From the cell containing the given text, extract its center point as (X, Y) coordinate. 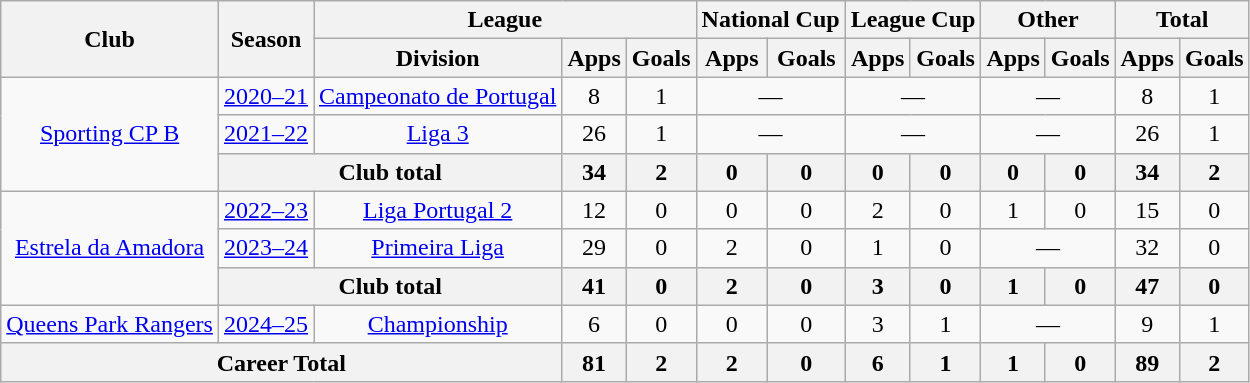
Sporting CP B (110, 134)
National Cup (770, 20)
Championship (438, 324)
Liga Portugal 2 (438, 210)
32 (1147, 248)
9 (1147, 324)
2021–22 (266, 134)
Queens Park Rangers (110, 324)
2020–21 (266, 96)
47 (1147, 286)
Club (110, 39)
Campeonato de Portugal (438, 96)
League Cup (913, 20)
League (506, 20)
Estrela da Amadora (110, 248)
41 (594, 286)
Total (1182, 20)
Season (266, 39)
Career Total (282, 362)
Division (438, 58)
Other (1048, 20)
81 (594, 362)
29 (594, 248)
15 (1147, 210)
2022–23 (266, 210)
Primeira Liga (438, 248)
Liga 3 (438, 134)
12 (594, 210)
2023–24 (266, 248)
89 (1147, 362)
2024–25 (266, 324)
